Detect which cell encompasses the target text, then output its (X, Y) center coordinate. 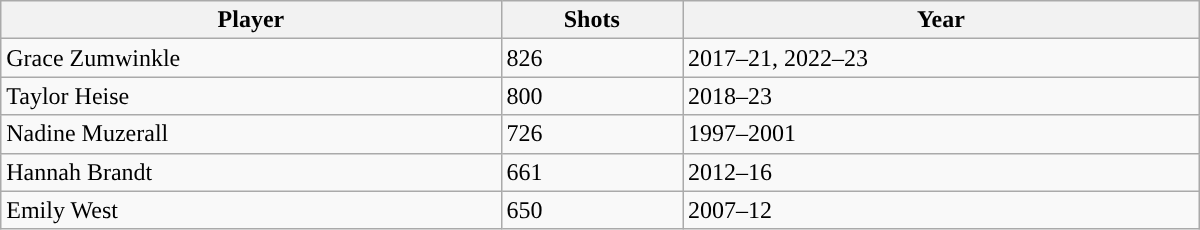
2012–16 (940, 172)
2018–23 (940, 96)
Shots (592, 20)
726 (592, 134)
Year (940, 20)
Player (251, 20)
1997–2001 (940, 134)
650 (592, 210)
2017–21, 2022–23 (940, 58)
2007–12 (940, 210)
Taylor Heise (251, 96)
Grace Zumwinkle (251, 58)
661 (592, 172)
Emily West (251, 210)
Hannah Brandt (251, 172)
826 (592, 58)
Nadine Muzerall (251, 134)
800 (592, 96)
